Determine the (X, Y) coordinate at the center of the cell enclosing the given text.  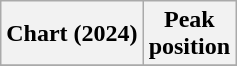
Peakposition (189, 34)
Chart (2024) (72, 34)
